Determine the (X, Y) coordinate at the center of the cell enclosing the given text.  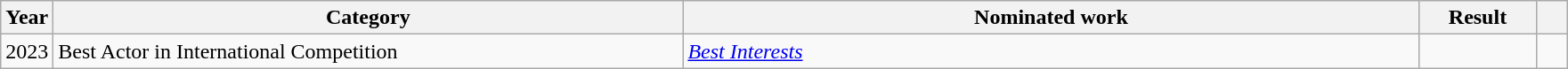
2023 (27, 51)
Result (1478, 18)
Best Interests (1051, 51)
Category (369, 18)
Year (27, 18)
Nominated work (1051, 18)
Best Actor in International Competition (369, 51)
